Identify which cell holds the provided text, then report its [x, y] central coordinate. 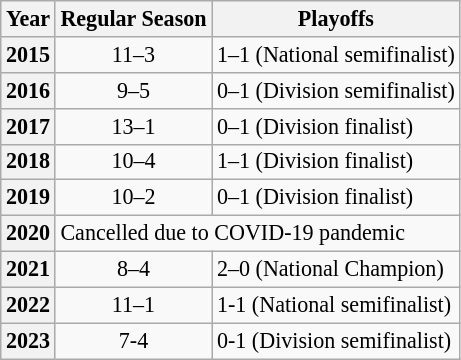
2021 [28, 269]
7-4 [134, 341]
11–1 [134, 305]
10–2 [134, 198]
2022 [28, 305]
2015 [28, 54]
10–4 [134, 162]
2023 [28, 341]
2019 [28, 198]
Regular Season [134, 18]
2018 [28, 162]
1–1 (National semifinalist) [336, 54]
2017 [28, 126]
11–3 [134, 54]
Cancelled due to COVID-19 pandemic [258, 233]
13–1 [134, 126]
2020 [28, 233]
9–5 [134, 90]
0–1 (Division semifinalist) [336, 90]
1–1 (Division finalist) [336, 162]
Playoffs [336, 18]
Year [28, 18]
1-1 (National semifinalist) [336, 305]
0-1 (Division semifinalist) [336, 341]
2016 [28, 90]
2–0 (National Champion) [336, 269]
8–4 [134, 269]
